Search for the cell housing the specified text and yield its [X, Y] center coordinate. 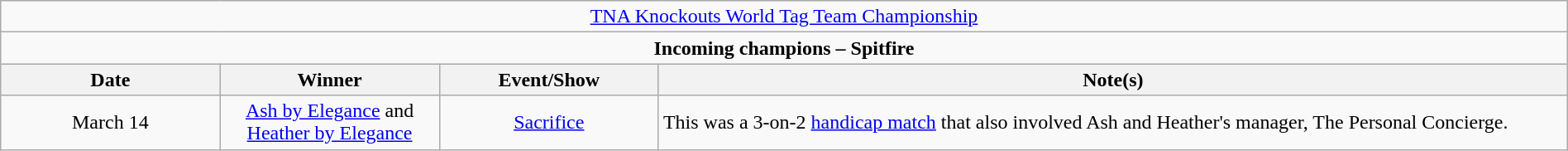
Sacrifice [549, 123]
March 14 [111, 123]
TNA Knockouts World Tag Team Championship [784, 17]
Winner [329, 80]
Date [111, 80]
This was a 3-on-2 handicap match that also involved Ash and Heather's manager, The Personal Concierge. [1113, 123]
Note(s) [1113, 80]
Event/Show [549, 80]
Ash by Elegance and Heather by Elegance [329, 123]
Incoming champions – Spitfire [784, 48]
